Output the [X, Y] coordinate of the center of the cell containing the given text.  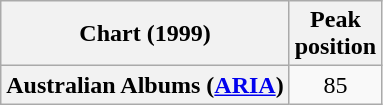
85 [335, 85]
Australian Albums (ARIA) [145, 85]
Chart (1999) [145, 34]
Peakposition [335, 34]
